Capture the cell that displays the provided text and extract its [x, y] central coordinate. 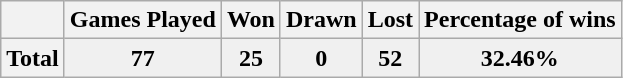
Won [250, 20]
Games Played [142, 20]
32.46% [520, 58]
25 [250, 58]
Drawn [321, 20]
0 [321, 58]
52 [390, 58]
77 [142, 58]
Total [33, 58]
Percentage of wins [520, 20]
Lost [390, 20]
